Pinpoint the cell where the given text exists, returning its (X, Y) midpoint coordinate. 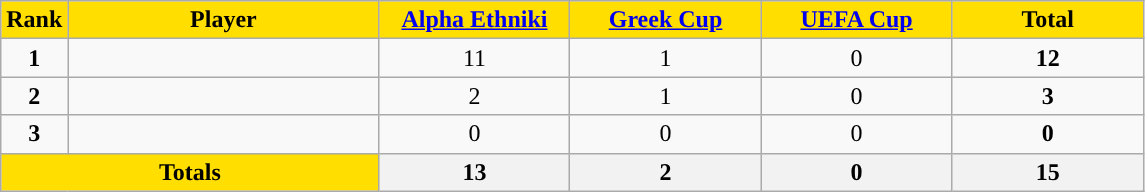
Total (1048, 20)
15 (1048, 172)
12 (1048, 58)
Rank (34, 20)
Totals (190, 172)
11 (474, 58)
Greek Cup (666, 20)
Player (224, 20)
Alpha Ethniki (474, 20)
13 (474, 172)
UEFA Cup (856, 20)
